Find where the given text appears and provide that cell's center as (x, y) coordinate. 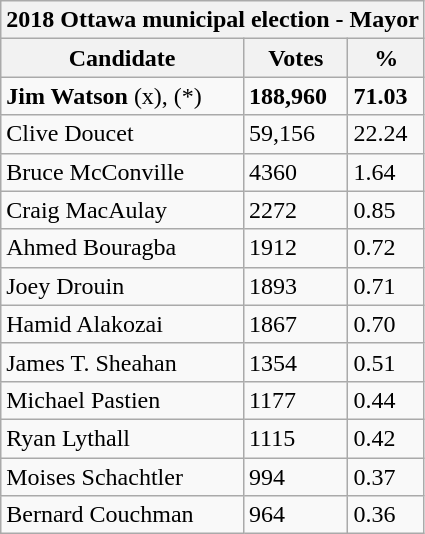
Craig MacAulay (122, 210)
1354 (296, 362)
Bruce McConville (122, 172)
2272 (296, 210)
Michael Pastien (122, 400)
Ryan Lythall (122, 438)
1115 (296, 438)
0.71 (386, 286)
2018 Ottawa municipal election - Mayor (213, 20)
1177 (296, 400)
0.70 (386, 324)
Votes (296, 58)
0.44 (386, 400)
0.36 (386, 515)
0.37 (386, 477)
James T. Sheahan (122, 362)
0.42 (386, 438)
0.72 (386, 248)
Candidate (122, 58)
Moises Schachtler (122, 477)
964 (296, 515)
Jim Watson (x), (*) (122, 96)
0.51 (386, 362)
1867 (296, 324)
Bernard Couchman (122, 515)
994 (296, 477)
22.24 (386, 134)
1893 (296, 286)
71.03 (386, 96)
59,156 (296, 134)
1912 (296, 248)
4360 (296, 172)
Ahmed Bouragba (122, 248)
Joey Drouin (122, 286)
1.64 (386, 172)
Hamid Alakozai (122, 324)
Clive Doucet (122, 134)
188,960 (296, 96)
% (386, 58)
0.85 (386, 210)
